Return [X, Y] of the center of cell containing provided text 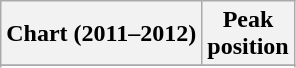
Chart (2011–2012) [102, 34]
Peakposition [248, 34]
